From the cell containing the given text, extract its center point as (x, y) coordinate. 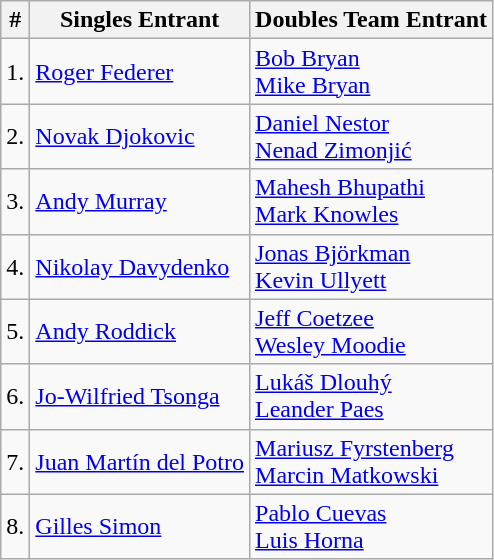
3. (16, 202)
Nikolay Davydenko (140, 266)
Novak Djokovic (140, 136)
Andy Murray (140, 202)
7. (16, 462)
Jonas Björkman Kevin Ullyett (372, 266)
Mahesh Bhupathi Mark Knowles (372, 202)
Jo-Wilfried Tsonga (140, 396)
8. (16, 526)
Pablo Cuevas Luis Horna (372, 526)
Juan Martín del Potro (140, 462)
Daniel Nestor Nenad Zimonjić (372, 136)
6. (16, 396)
Doubles Team Entrant (372, 20)
Lukáš Dlouhý Leander Paes (372, 396)
Singles Entrant (140, 20)
2. (16, 136)
Gilles Simon (140, 526)
Mariusz Fyrstenberg Marcin Matkowski (372, 462)
5. (16, 332)
Andy Roddick (140, 332)
Jeff Coetzee Wesley Moodie (372, 332)
4. (16, 266)
# (16, 20)
Bob Bryan Mike Bryan (372, 72)
1. (16, 72)
Roger Federer (140, 72)
